Provide the [x, y] coordinate of the cell's center where the given text is located.  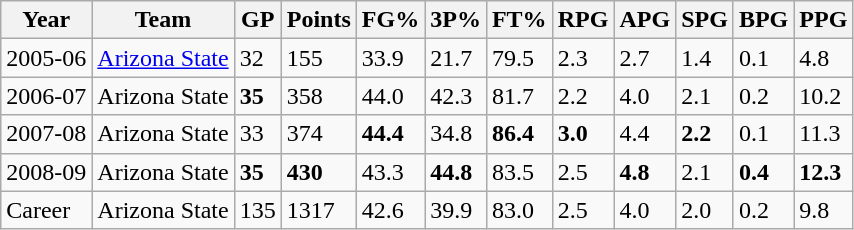
2.7 [645, 58]
FT% [519, 20]
3.0 [583, 134]
Career [46, 210]
39.9 [456, 210]
374 [318, 134]
Points [318, 20]
RPG [583, 20]
PPG [824, 20]
2008-09 [46, 172]
2005-06 [46, 58]
0.4 [763, 172]
44.0 [390, 96]
44.8 [456, 172]
42.3 [456, 96]
2.3 [583, 58]
32 [258, 58]
42.6 [390, 210]
APG [645, 20]
2.0 [705, 210]
79.5 [519, 58]
SPG [705, 20]
83.5 [519, 172]
33.9 [390, 58]
3P% [456, 20]
155 [318, 58]
86.4 [519, 134]
1317 [318, 210]
11.3 [824, 134]
81.7 [519, 96]
10.2 [824, 96]
FG% [390, 20]
Year [46, 20]
4.4 [645, 134]
33 [258, 134]
358 [318, 96]
Team [163, 20]
83.0 [519, 210]
2006-07 [46, 96]
21.7 [456, 58]
GP [258, 20]
43.3 [390, 172]
2007-08 [46, 134]
34.8 [456, 134]
135 [258, 210]
BPG [763, 20]
430 [318, 172]
44.4 [390, 134]
12.3 [824, 172]
9.8 [824, 210]
1.4 [705, 58]
